Identify which cell holds the provided text, then report its [x, y] central coordinate. 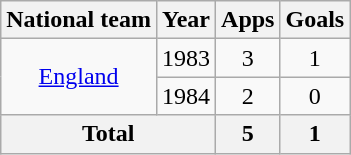
1984 [186, 96]
2 [248, 96]
0 [315, 96]
Total [108, 134]
1983 [186, 58]
National team [79, 20]
Goals [315, 20]
Year [186, 20]
3 [248, 58]
Apps [248, 20]
5 [248, 134]
England [79, 77]
